Search for the cell housing the specified text and yield its (X, Y) center coordinate. 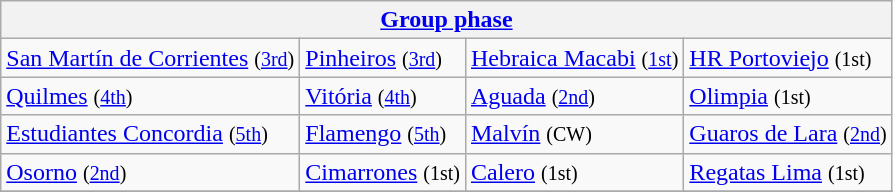
Estudiantes Concordia (5th) (150, 134)
Malvín (CW) (574, 134)
HR Portoviejo (1st) (788, 58)
Olimpia (1st) (788, 96)
Hebraica Macabi (1st) (574, 58)
Regatas Lima (1st) (788, 172)
Osorno (2nd) (150, 172)
Calero (1st) (574, 172)
Aguada (2nd) (574, 96)
Guaros de Lara (2nd) (788, 134)
San Martín de Corrientes (3rd) (150, 58)
Flamengo (5th) (383, 134)
Quilmes (4th) (150, 96)
Group phase (446, 20)
Vitória (4th) (383, 96)
Cimarrones (1st) (383, 172)
Pinheiros (3rd) (383, 58)
